Scan for the cell matching the given text and deliver its [X, Y] coordinate at center. 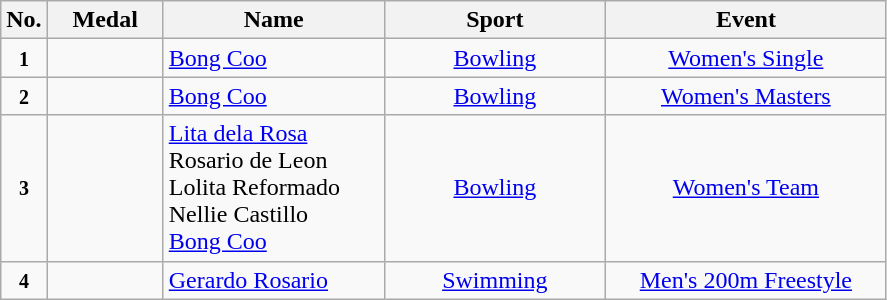
Men's 200m Freestyle [746, 280]
Name [274, 20]
Women's Masters [746, 96]
1 [24, 58]
Gerardo Rosario [274, 280]
Medal [105, 20]
No. [24, 20]
4 [24, 280]
Women's Single [746, 58]
Sport [494, 20]
2 [24, 96]
Lita dela RosaRosario de LeonLolita ReformadoNellie CastilloBong Coo [274, 188]
3 [24, 188]
Swimming [494, 280]
Women's Team [746, 188]
Event [746, 20]
